Locate the cell with the specified text and output its [X, Y] center coordinate. 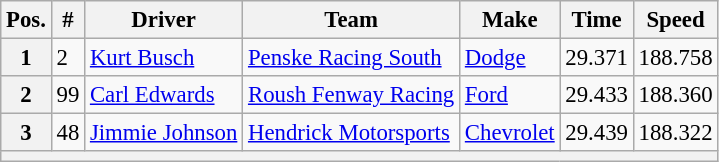
188.758 [676, 58]
29.439 [596, 133]
48 [68, 133]
Time [596, 20]
Make [510, 20]
Dodge [510, 58]
29.371 [596, 58]
Team [352, 20]
188.322 [676, 133]
Jimmie Johnson [164, 133]
Carl Edwards [164, 95]
Chevrolet [510, 133]
Pos. [26, 20]
Penske Racing South [352, 58]
3 [26, 133]
Kurt Busch [164, 58]
Hendrick Motorsports [352, 133]
Speed [676, 20]
Ford [510, 95]
# [68, 20]
Roush Fenway Racing [352, 95]
29.433 [596, 95]
Driver [164, 20]
1 [26, 58]
99 [68, 95]
188.360 [676, 95]
